Extract the (X, Y) coordinate from the center of the cell holding the provided text.  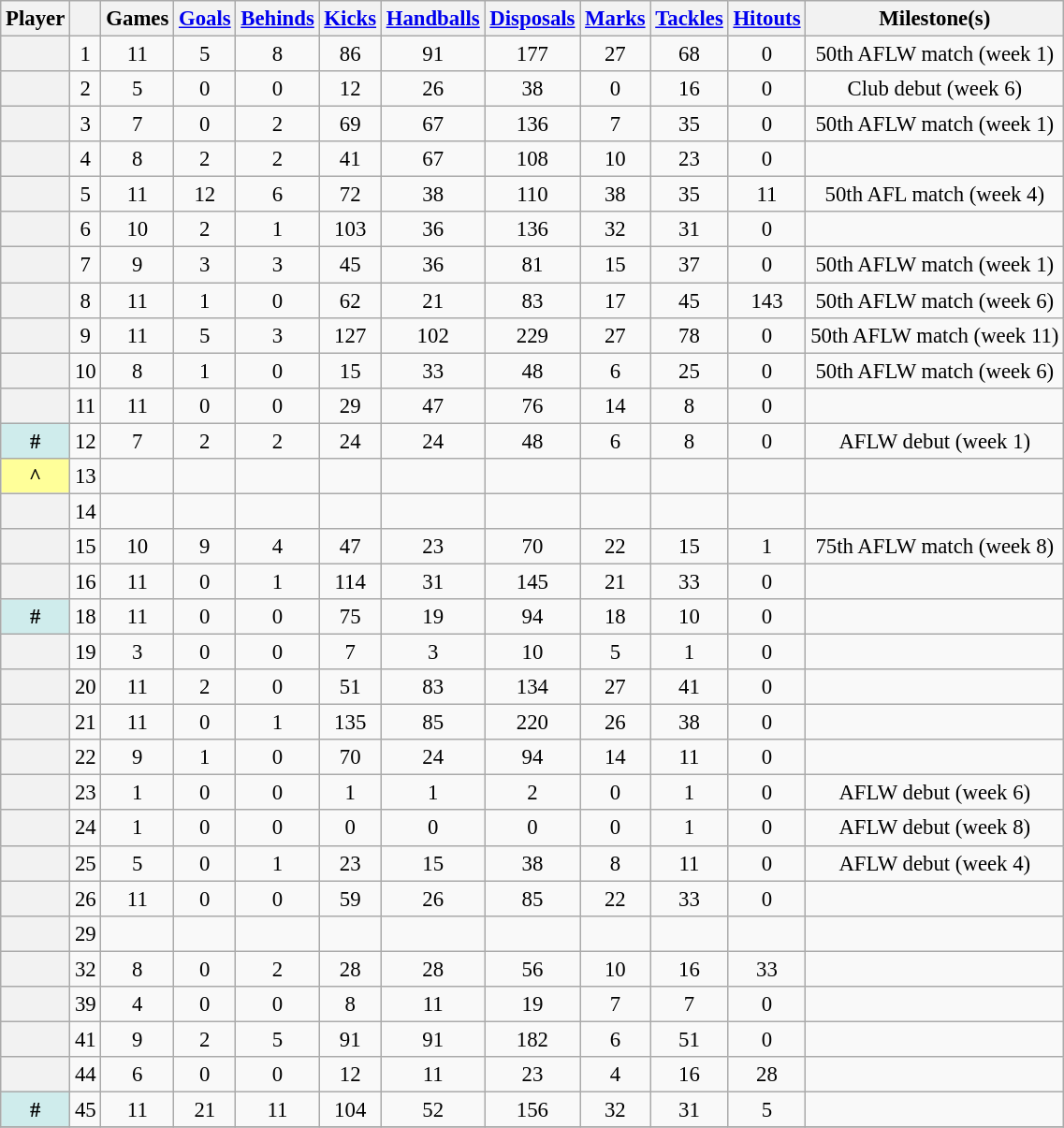
177 (532, 54)
108 (532, 159)
Behinds (277, 19)
50th AFL match (week 4) (935, 195)
Club debut (week 6) (935, 89)
Tackles (689, 19)
78 (689, 335)
Goals (205, 19)
143 (767, 300)
81 (532, 265)
Hitouts (767, 19)
Marks (616, 19)
Disposals (532, 19)
44 (86, 1075)
20 (86, 687)
13 (86, 476)
Player (36, 19)
AFLW debut (week 4) (935, 863)
114 (350, 581)
68 (689, 54)
50th AFLW match (week 11) (935, 335)
127 (350, 335)
156 (532, 1109)
37 (689, 265)
62 (350, 300)
104 (350, 1109)
52 (432, 1109)
145 (532, 581)
103 (350, 229)
Games (138, 19)
76 (532, 405)
59 (350, 899)
AFLW debut (week 1) (935, 441)
220 (532, 723)
^ (36, 476)
39 (86, 1004)
182 (532, 1039)
102 (432, 335)
AFLW debut (week 6) (935, 793)
135 (350, 723)
75th AFLW match (week 8) (935, 547)
69 (350, 125)
75 (350, 617)
Milestone(s) (935, 19)
72 (350, 195)
Handballs (432, 19)
86 (350, 54)
17 (616, 300)
Kicks (350, 19)
229 (532, 335)
56 (532, 969)
110 (532, 195)
134 (532, 687)
AFLW debut (week 8) (935, 828)
